Scan for the cell matching the given text and deliver its (x, y) coordinate at center. 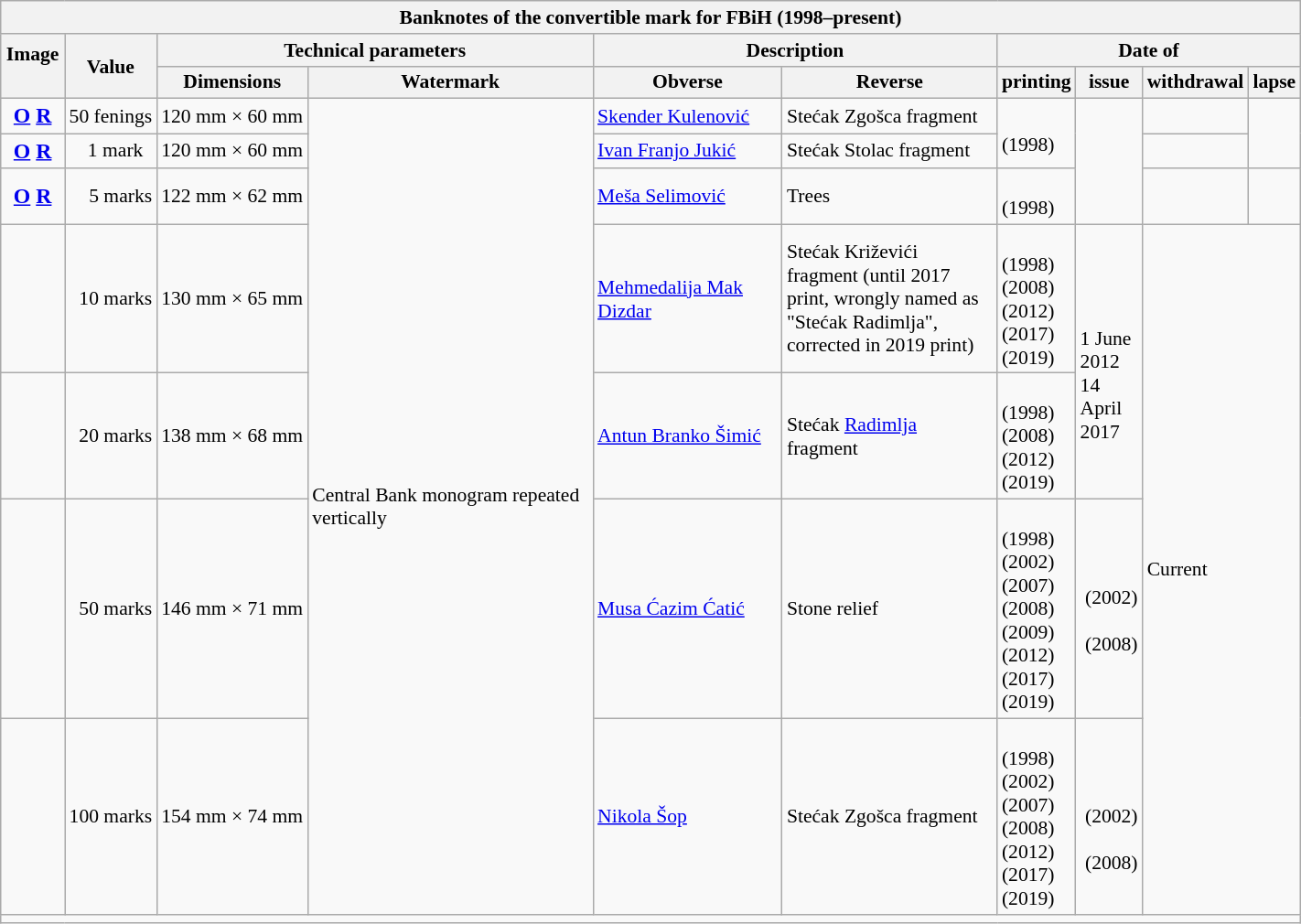
1 mark (112, 151)
Nikola Šop (688, 816)
Value (112, 66)
146 mm × 71 mm (232, 609)
(1998)(2008)(2012)(2017)(2019) (1037, 298)
issue (1109, 82)
Stone relief (889, 609)
50 marks (112, 609)
100 marks (112, 816)
138 mm × 68 mm (232, 436)
printing (1037, 82)
Dimensions (232, 82)
122 mm × 62 mm (232, 196)
(1998)(2008)(2012)(2019) (1037, 436)
Description (795, 50)
lapse (1274, 82)
20 marks (112, 436)
1 June 201214 April 2017 (1109, 362)
Trees (889, 196)
154 mm × 74 mm (232, 816)
50 fenings (112, 116)
Reverse (889, 82)
Skender Kulenović (688, 116)
(1998)(2002)(2007)(2008)(2012)(2017)(2019) (1037, 816)
Date of (1149, 50)
Banknotes of the convertible mark for FBiH (1998–present) (650, 17)
Stećak Radimlja fragment (889, 436)
10 marks (112, 298)
(1998)(2002)(2007)(2008)(2009)(2012)(2017)(2019) (1037, 609)
Mehmedalija Mak Dizdar (688, 298)
Stećak Križevići fragment (until 2017 print, wrongly named as "Stećak Radimlja", corrected in 2019 print) (889, 298)
Ivan Franjo Jukić (688, 151)
Current (1222, 569)
Stećak Stolac fragment (889, 151)
Antun Branko Šimić (688, 436)
Musa Ćazim Ćatić (688, 609)
Obverse (688, 82)
Watermark (450, 82)
130 mm × 65 mm (232, 298)
Technical parameters (375, 50)
5 marks (112, 196)
Meša Selimović (688, 196)
Image (33, 66)
withdrawal (1196, 82)
Central Bank monogram repeated vertically (450, 507)
